Detect which cell encompasses the target text, then output its [x, y] center coordinate. 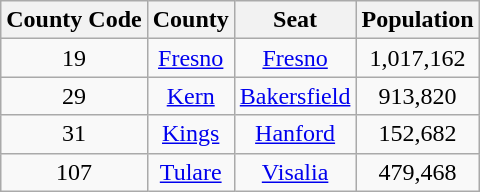
County Code [74, 20]
Bakersfield [295, 96]
Population [418, 20]
Kern [190, 96]
29 [74, 96]
1,017,162 [418, 58]
19 [74, 58]
479,468 [418, 172]
Seat [295, 20]
County [190, 20]
31 [74, 134]
Tulare [190, 172]
152,682 [418, 134]
Kings [190, 134]
Visalia [295, 172]
107 [74, 172]
Hanford [295, 134]
913,820 [418, 96]
